Detect which cell encompasses the target text, then output its [X, Y] center coordinate. 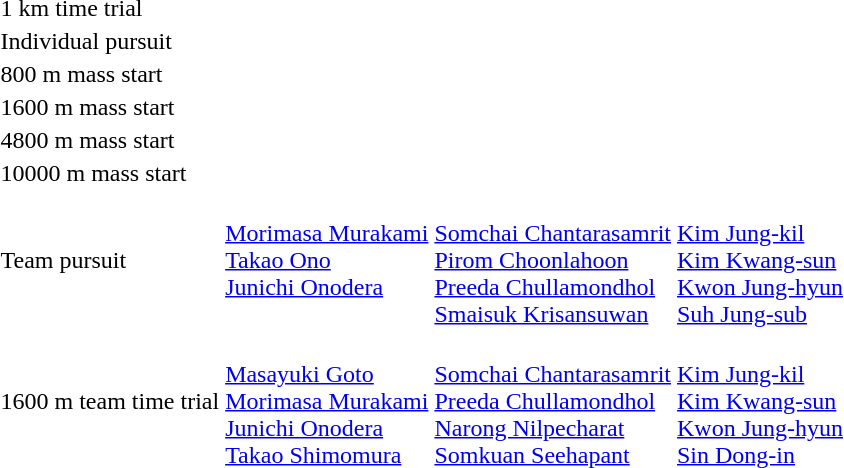
Somchai ChantarasamritPirom ChoonlahoonPreeda ChullamondholSmaisuk Krisansuwan [553, 260]
Morimasa MurakamiTakao OnoJunichi Onodera [327, 260]
